Return the (X, Y) coordinate for the center point of the cell that contains the specified text.  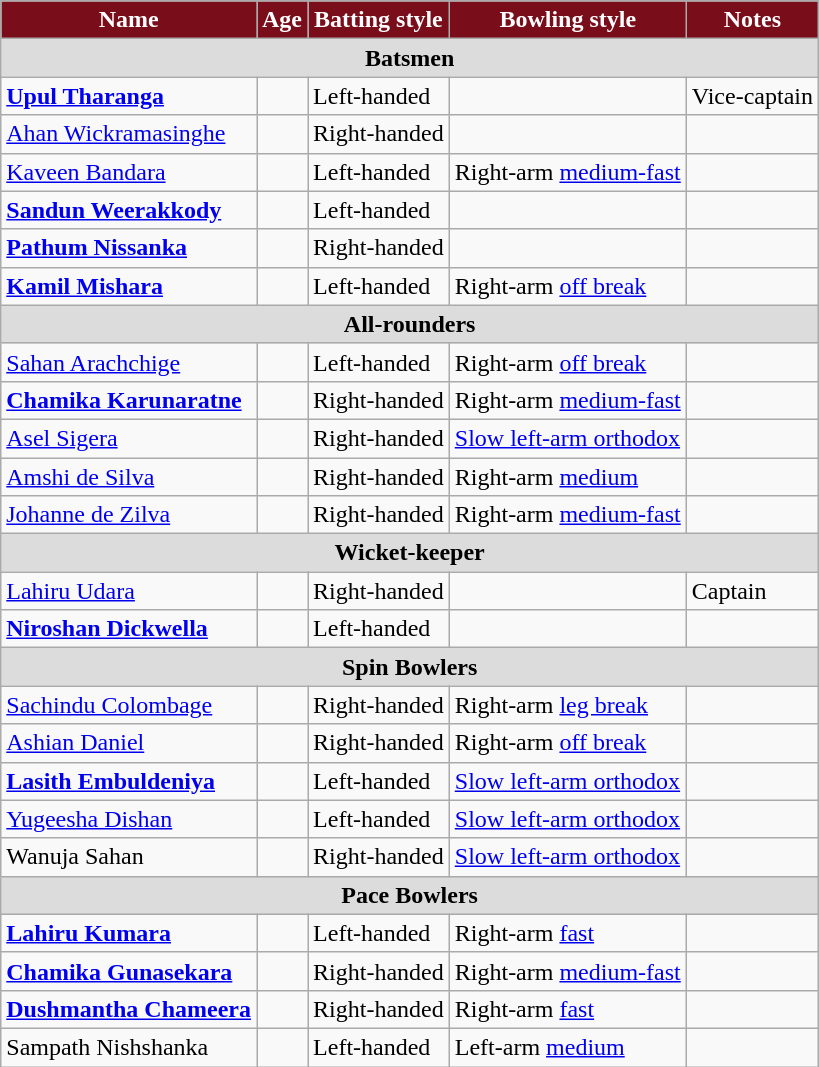
Pace Bowlers (410, 895)
Vice-captain (752, 96)
Upul Tharanga (129, 96)
Ahan Wickramasinghe (129, 134)
Kamil Mishara (129, 286)
Bowling style (568, 20)
Left-arm medium (568, 1047)
Sachindu Colombage (129, 705)
Amshi de Silva (129, 477)
Age (282, 20)
Wanuja Sahan (129, 857)
Right-arm leg break (568, 705)
Sahan Arachchige (129, 362)
All-rounders (410, 324)
Dushmantha Chameera (129, 1009)
Name (129, 20)
Batsmen (410, 58)
Pathum Nissanka (129, 248)
Notes (752, 20)
Sandun Weerakkody (129, 210)
Ashian Daniel (129, 743)
Batting style (379, 20)
Kaveen Bandara (129, 172)
Wicket-keeper (410, 553)
Sampath Nishshanka (129, 1047)
Right-arm medium (568, 477)
Yugeesha Dishan (129, 819)
Chamika Karunaratne (129, 400)
Lahiru Kumara (129, 933)
Niroshan Dickwella (129, 629)
Lasith Embuldeniya (129, 781)
Lahiru Udara (129, 591)
Chamika Gunasekara (129, 971)
Captain (752, 591)
Asel Sigera (129, 438)
Johanne de Zilva (129, 515)
Spin Bowlers (410, 667)
